Output the [X, Y] coordinate of the center of the cell containing the given text.  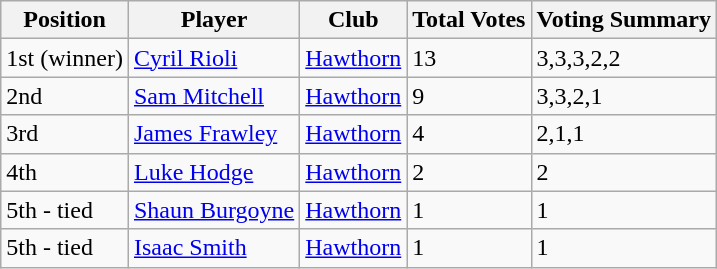
Club [354, 20]
13 [469, 58]
Total Votes [469, 20]
Voting Summary [624, 20]
3,3,3,2,2 [624, 58]
Player [214, 20]
James Frawley [214, 134]
4 [469, 134]
9 [469, 96]
Sam Mitchell [214, 96]
2nd [65, 96]
Cyril Rioli [214, 58]
Isaac Smith [214, 248]
4th [65, 172]
3,3,2,1 [624, 96]
2,1,1 [624, 134]
Shaun Burgoyne [214, 210]
Position [65, 20]
Luke Hodge [214, 172]
1st (winner) [65, 58]
3rd [65, 134]
